Find where the given text appears and provide that cell's center as (x, y) coordinate. 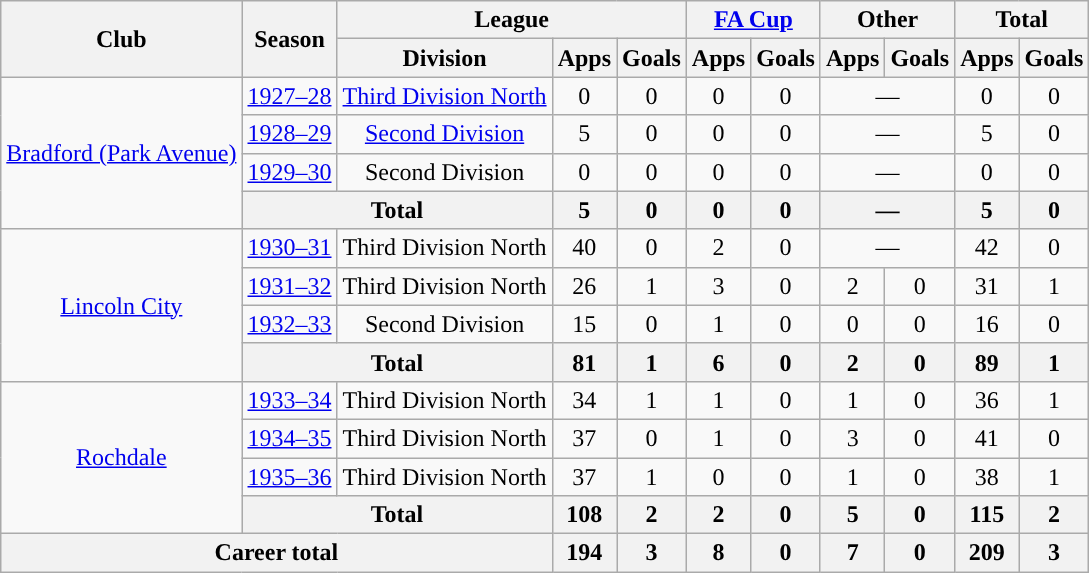
41 (987, 438)
15 (584, 324)
League (512, 20)
89 (987, 362)
FA Cup (753, 20)
Division (444, 58)
1927–28 (290, 96)
8 (718, 553)
Career total (276, 553)
42 (987, 248)
81 (584, 362)
1931–32 (290, 286)
1929–30 (290, 172)
Other (887, 20)
Season (290, 39)
38 (987, 477)
209 (987, 553)
1933–34 (290, 400)
Rochdale (122, 457)
7 (852, 553)
Club (122, 39)
194 (584, 553)
31 (987, 286)
1935–36 (290, 477)
1934–35 (290, 438)
36 (987, 400)
34 (584, 400)
40 (584, 248)
Bradford (Park Avenue) (122, 153)
115 (987, 515)
1928–29 (290, 134)
26 (584, 286)
Lincoln City (122, 305)
16 (987, 324)
108 (584, 515)
6 (718, 362)
1930–31 (290, 248)
1932–33 (290, 324)
